Locate the cell with the specified text and output its [X, Y] center coordinate. 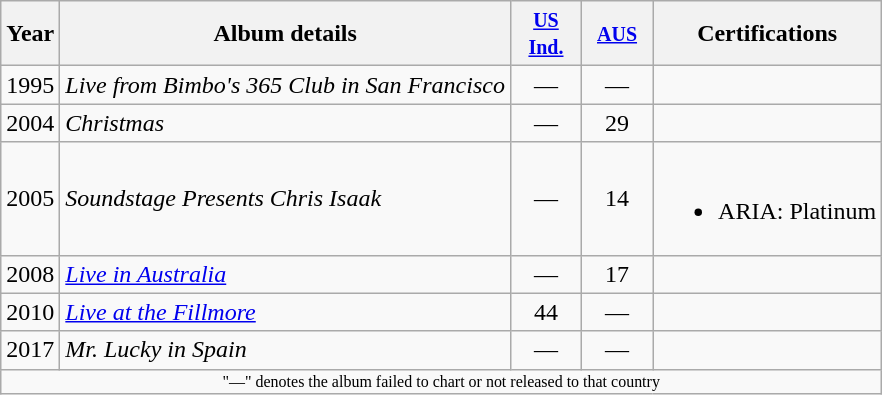
Certifications [768, 34]
1995 [30, 85]
44 [546, 312]
14 [618, 198]
Live at the Fillmore [286, 312]
Soundstage Presents Chris Isaak [286, 198]
Christmas [286, 123]
Live from Bimbo's 365 Club in San Francisco [286, 85]
USInd. [546, 34]
Album details [286, 34]
2017 [30, 350]
2010 [30, 312]
2008 [30, 274]
AUS [618, 34]
ARIA: Platinum [768, 198]
"—" denotes the album failed to chart or not released to that country [442, 381]
2005 [30, 198]
Year [30, 34]
Mr. Lucky in Spain [286, 350]
2004 [30, 123]
Live in Australia [286, 274]
29 [618, 123]
17 [618, 274]
